Detect which cell encompasses the target text, then output its [X, Y] center coordinate. 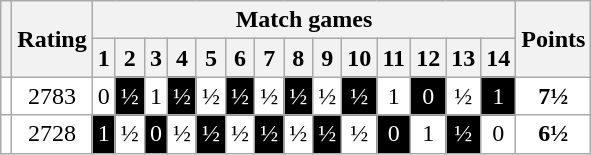
7 [270, 58]
5 [210, 58]
9 [328, 58]
13 [464, 58]
6 [240, 58]
2 [130, 58]
Rating [52, 39]
Points [554, 39]
4 [182, 58]
6½ [554, 134]
2783 [52, 96]
8 [298, 58]
12 [428, 58]
2728 [52, 134]
11 [394, 58]
10 [360, 58]
Match games [304, 20]
3 [156, 58]
14 [498, 58]
7½ [554, 96]
